Provide the (x, y) coordinate of the cell's center where the given text is located.  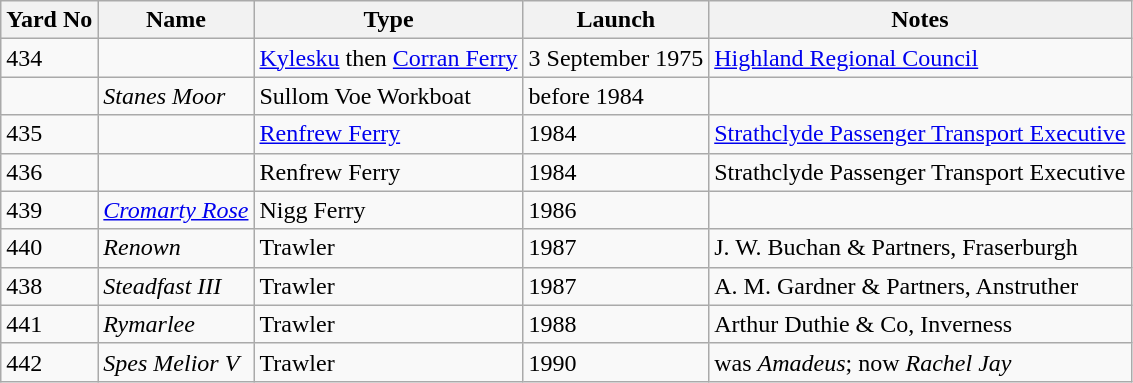
440 (50, 248)
439 (50, 210)
1990 (616, 362)
1988 (616, 324)
Stanes Moor (176, 96)
Spes Melior V (176, 362)
Steadfast III (176, 286)
Highland Regional Council (920, 58)
441 (50, 324)
Type (388, 20)
Arthur Duthie & Co, Inverness (920, 324)
was Amadeus; now Rachel Jay (920, 362)
434 (50, 58)
Notes (920, 20)
Name (176, 20)
Launch (616, 20)
A. M. Gardner & Partners, Anstruther (920, 286)
435 (50, 134)
3 September 1975 (616, 58)
Yard No (50, 20)
438 (50, 286)
before 1984 (616, 96)
Sullom Voe Workboat (388, 96)
436 (50, 172)
Renown (176, 248)
1986 (616, 210)
Kylesku then Corran Ferry (388, 58)
Rymarlee (176, 324)
J. W. Buchan & Partners, Fraserburgh (920, 248)
442 (50, 362)
Cromarty Rose (176, 210)
Nigg Ferry (388, 210)
